For the text-containing cell, return its midpoint in (x, y) coordinate format. 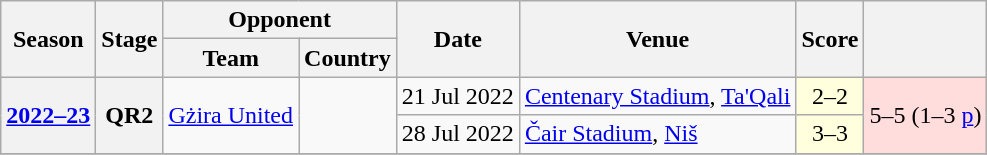
Venue (658, 39)
Date (458, 39)
QR2 (130, 115)
Score (830, 39)
Opponent (280, 20)
Čair Stadium, Niš (658, 134)
Centenary Stadium, Ta'Qali (658, 96)
28 Jul 2022 (458, 134)
2–2 (830, 96)
2022–23 (48, 115)
Season (48, 39)
Gżira United (231, 115)
Country (348, 58)
21 Jul 2022 (458, 96)
5–5 (1–3 p) (926, 115)
Stage (130, 39)
Team (231, 58)
3–3 (830, 134)
